Return the [X, Y] coordinate for the center point of the cell that contains the specified text.  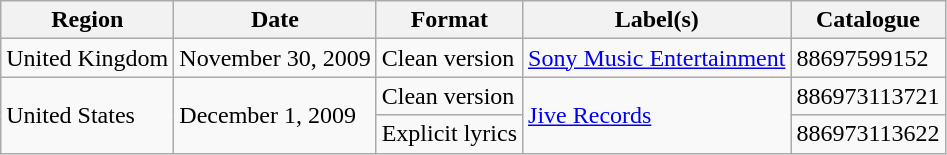
December 1, 2009 [275, 115]
Jive Records [657, 115]
Date [275, 20]
United Kingdom [88, 58]
United States [88, 115]
November 30, 2009 [275, 58]
Format [449, 20]
Sony Music Entertainment [657, 58]
886973113721 [868, 96]
Catalogue [868, 20]
886973113622 [868, 134]
Region [88, 20]
88697599152 [868, 58]
Label(s) [657, 20]
Explicit lyrics [449, 134]
